Identify which cell holds the provided text, then report its (x, y) central coordinate. 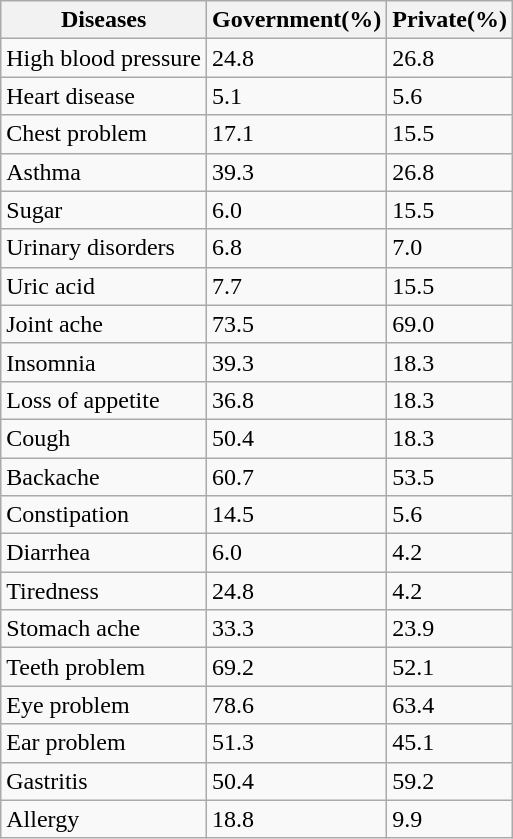
Chest problem (104, 134)
Tiredness (104, 591)
59.2 (450, 781)
14.5 (296, 515)
Asthma (104, 172)
45.1 (450, 743)
9.9 (450, 819)
Sugar (104, 210)
Gastritis (104, 781)
69.2 (296, 667)
63.4 (450, 705)
Urinary disorders (104, 248)
33.3 (296, 629)
73.5 (296, 324)
Loss of appetite (104, 400)
Backache (104, 477)
7.7 (296, 286)
53.5 (450, 477)
High blood pressure (104, 58)
Diarrhea (104, 553)
Teeth problem (104, 667)
Ear problem (104, 743)
Insomnia (104, 362)
5.1 (296, 96)
7.0 (450, 248)
Uric acid (104, 286)
Heart disease (104, 96)
Constipation (104, 515)
60.7 (296, 477)
Government(%) (296, 20)
Private(%) (450, 20)
51.3 (296, 743)
Diseases (104, 20)
23.9 (450, 629)
6.8 (296, 248)
Allergy (104, 819)
18.8 (296, 819)
Joint ache (104, 324)
Cough (104, 438)
69.0 (450, 324)
Eye problem (104, 705)
Stomach ache (104, 629)
17.1 (296, 134)
78.6 (296, 705)
52.1 (450, 667)
36.8 (296, 400)
